Capture the cell that displays the provided text and extract its [x, y] central coordinate. 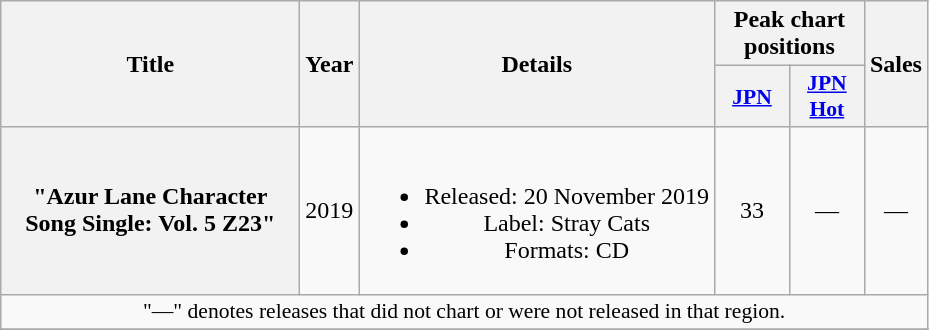
Title [150, 64]
Released: 20 November 2019Label: Stray CatsFormats: CD [537, 210]
JPN [752, 96]
JPNHot [826, 96]
Details [537, 64]
Year [330, 64]
Peak chart positions [790, 34]
33 [752, 210]
"—" denotes releases that did not chart or were not released in that region. [464, 312]
Sales [896, 64]
2019 [330, 210]
"Azur Lane Character Song Single: Vol. 5 Z23" [150, 210]
